Return the [x, y] coordinate for the center point of the cell that contains the specified text.  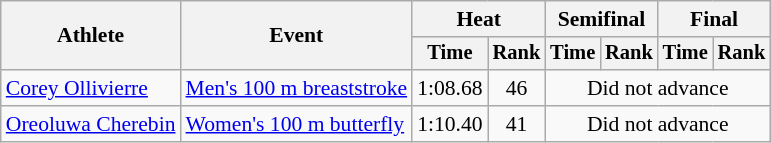
Corey Ollivierre [91, 88]
Oreoluwa Cherebin [91, 124]
46 [517, 88]
Men's 100 m breaststroke [297, 88]
Semifinal [601, 19]
Event [297, 36]
41 [517, 124]
Final [714, 19]
Heat [478, 19]
Women's 100 m butterfly [297, 124]
1:10.40 [450, 124]
1:08.68 [450, 88]
Athlete [91, 36]
